From the cell containing the given text, extract its center point as (x, y) coordinate. 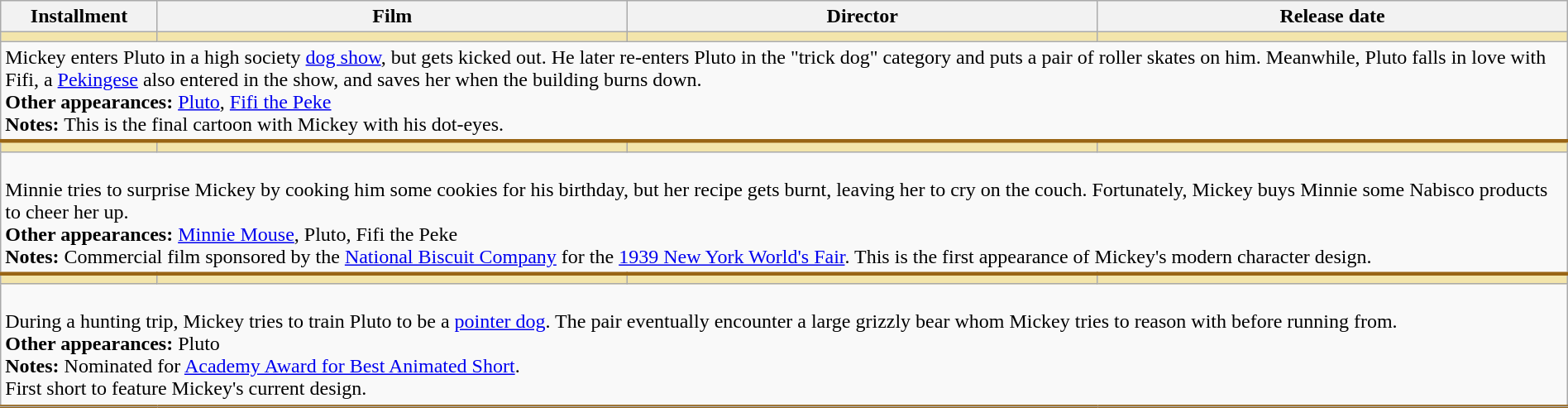
Director (863, 17)
Release date (1332, 17)
Film (392, 17)
Installment (79, 17)
